Search for the cell housing the specified text and yield its (X, Y) center coordinate. 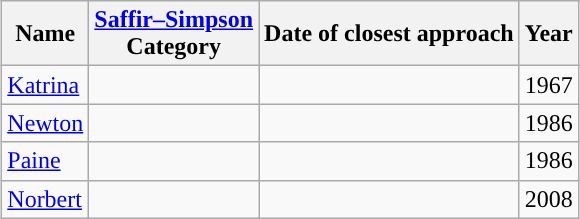
Year (548, 34)
Norbert (46, 199)
Saffir–SimpsonCategory (174, 34)
Paine (46, 161)
2008 (548, 199)
Newton (46, 123)
1967 (548, 85)
Name (46, 34)
Date of closest approach (390, 34)
Katrina (46, 85)
